Extract the [X, Y] coordinate from the center of the cell holding the provided text.  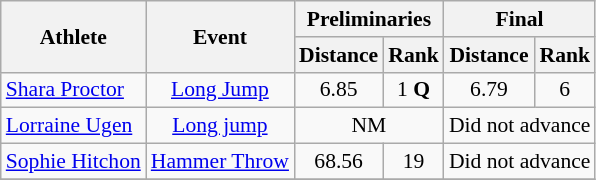
Event [220, 36]
6.79 [489, 90]
19 [414, 162]
Shara Proctor [74, 90]
1 Q [414, 90]
6 [564, 90]
6.85 [338, 90]
Athlete [74, 36]
Hammer Throw [220, 162]
NM [369, 126]
Final [520, 19]
Sophie Hitchon [74, 162]
Long Jump [220, 90]
Lorraine Ugen [74, 126]
Preliminaries [369, 19]
68.56 [338, 162]
Long jump [220, 126]
